Scan for the cell matching the given text and deliver its (X, Y) coordinate at center. 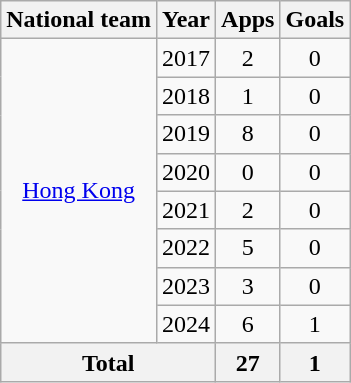
2018 (186, 96)
2023 (186, 286)
Hong Kong (79, 191)
3 (248, 286)
Goals (315, 20)
2021 (186, 210)
27 (248, 362)
2017 (186, 58)
2022 (186, 248)
5 (248, 248)
Apps (248, 20)
National team (79, 20)
Total (108, 362)
2024 (186, 324)
6 (248, 324)
2020 (186, 172)
8 (248, 134)
Year (186, 20)
2019 (186, 134)
